Return (X, Y) of the center of cell containing provided text 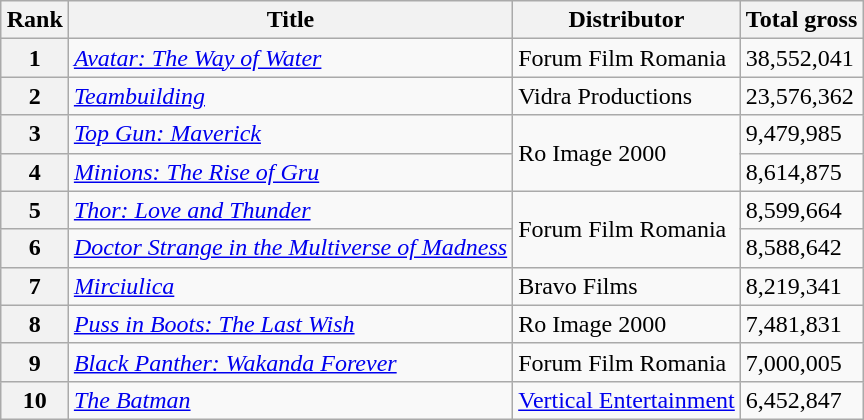
8,588,642 (801, 248)
9 (34, 362)
Teambuilding (290, 96)
The Batman (290, 400)
Minions: The Rise of Gru (290, 172)
9,479,985 (801, 134)
Puss in Boots: The Last Wish (290, 324)
23,576,362 (801, 96)
8,614,875 (801, 172)
4 (34, 172)
7,000,005 (801, 362)
1 (34, 58)
5 (34, 210)
Avatar: The Way of Water (290, 58)
7,481,831 (801, 324)
Vertical Entertainment (627, 400)
Bravo Films (627, 286)
6 (34, 248)
8,599,664 (801, 210)
38,552,041 (801, 58)
6,452,847 (801, 400)
10 (34, 400)
Mirciulica (290, 286)
2 (34, 96)
8,219,341 (801, 286)
Top Gun: Maverick (290, 134)
Rank (34, 20)
Vidra Productions (627, 96)
3 (34, 134)
Distributor (627, 20)
Total gross (801, 20)
Black Panther: Wakanda Forever (290, 362)
Thor: Love and Thunder (290, 210)
8 (34, 324)
7 (34, 286)
Doctor Strange in the Multiverse of Madness (290, 248)
Title (290, 20)
